Return (X, Y) of the center of cell containing provided text 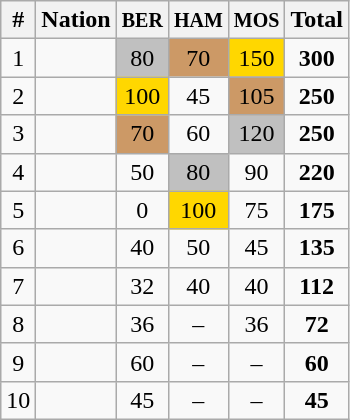
175 (317, 210)
# (18, 20)
4 (18, 172)
8 (18, 324)
0 (142, 210)
10 (18, 400)
32 (142, 286)
Total (317, 20)
7 (18, 286)
90 (256, 172)
112 (317, 286)
120 (256, 134)
220 (317, 172)
6 (18, 248)
9 (18, 362)
72 (317, 324)
3 (18, 134)
2 (18, 96)
BER (142, 20)
300 (317, 58)
150 (256, 58)
5 (18, 210)
Nation (76, 20)
75 (256, 210)
1 (18, 58)
HAM (198, 20)
105 (256, 96)
MOS (256, 20)
135 (317, 248)
